Detect which cell encompasses the target text, then output its (X, Y) center coordinate. 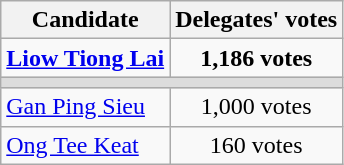
1,186 votes (256, 58)
Candidate (86, 20)
1,000 votes (256, 107)
Gan Ping Sieu (86, 107)
Liow Tiong Lai (86, 58)
Delegates' votes (256, 20)
Ong Tee Keat (86, 145)
160 votes (256, 145)
